Provide the (X, Y) coordinate of the cell's center where the given text is located.  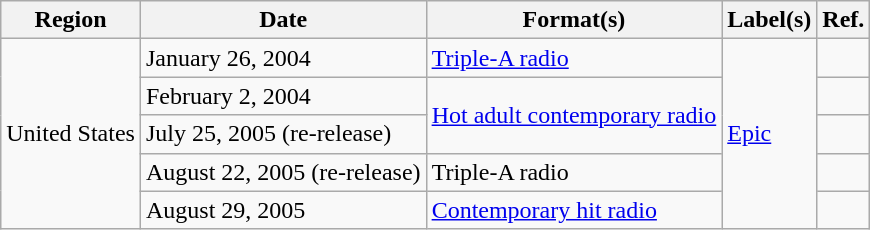
United States (71, 134)
Format(s) (574, 20)
Contemporary hit radio (574, 210)
Date (283, 20)
Hot adult contemporary radio (574, 115)
August 29, 2005 (283, 210)
Region (71, 20)
August 22, 2005 (re-release) (283, 172)
Label(s) (770, 20)
Epic (770, 134)
February 2, 2004 (283, 96)
Ref. (844, 20)
January 26, 2004 (283, 58)
July 25, 2005 (re-release) (283, 134)
